Detect which cell encompasses the target text, then output its [x, y] center coordinate. 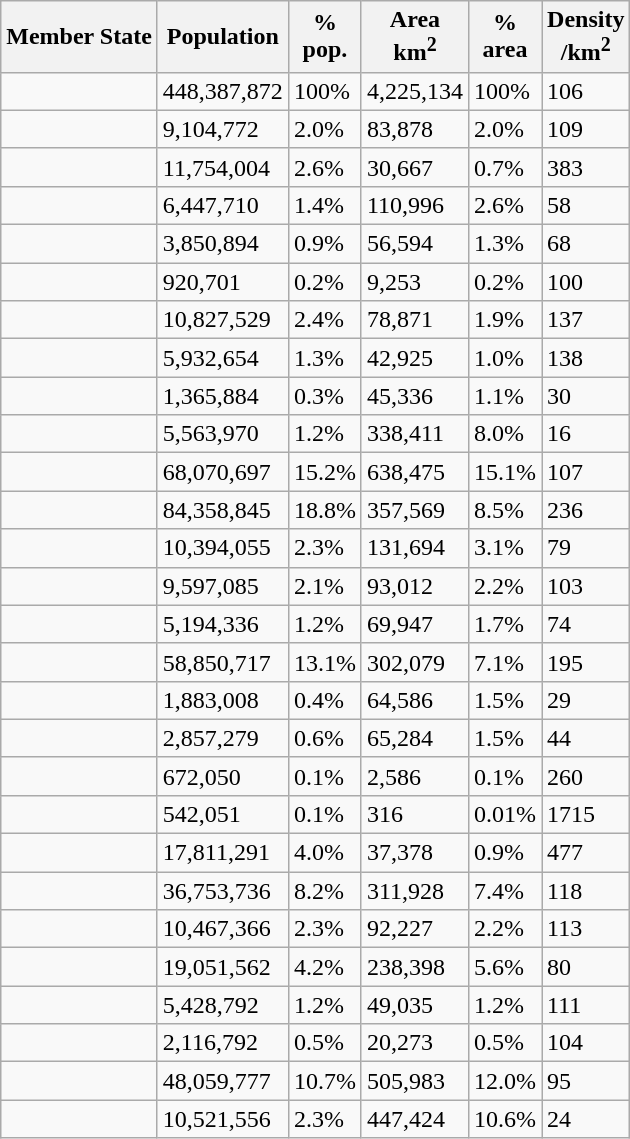
4.2% [324, 967]
138 [586, 358]
83,878 [414, 129]
12.0% [504, 1081]
5.6% [504, 967]
15.1% [504, 472]
3,850,894 [222, 244]
10,827,529 [222, 320]
Density/km2 [586, 37]
19,051,562 [222, 967]
29 [586, 700]
1,883,008 [222, 700]
92,227 [414, 929]
131,694 [414, 548]
16 [586, 434]
1,365,884 [222, 396]
5,932,654 [222, 358]
672,050 [222, 776]
316 [414, 814]
104 [586, 1043]
Areakm2 [414, 37]
311,928 [414, 891]
%pop. [324, 37]
505,983 [414, 1081]
18.8% [324, 510]
11,754,004 [222, 167]
45,336 [414, 396]
6,447,710 [222, 205]
103 [586, 586]
8.5% [504, 510]
8.0% [504, 434]
9,597,085 [222, 586]
448,387,872 [222, 91]
68 [586, 244]
0.4% [324, 700]
58,850,717 [222, 662]
44 [586, 738]
195 [586, 662]
2,116,792 [222, 1043]
80 [586, 967]
9,104,772 [222, 129]
1.0% [504, 358]
68,070,697 [222, 472]
%area [504, 37]
0.7% [504, 167]
95 [586, 1081]
5,563,970 [222, 434]
84,358,845 [222, 510]
13.1% [324, 662]
7.1% [504, 662]
638,475 [414, 472]
2,586 [414, 776]
37,378 [414, 853]
1715 [586, 814]
15.2% [324, 472]
260 [586, 776]
111 [586, 1005]
5,428,792 [222, 1005]
Member State [80, 37]
238,398 [414, 967]
106 [586, 91]
65,284 [414, 738]
338,411 [414, 434]
42,925 [414, 358]
7.4% [504, 891]
107 [586, 472]
2.4% [324, 320]
56,594 [414, 244]
0.01% [504, 814]
542,051 [222, 814]
383 [586, 167]
1.9% [504, 320]
2.1% [324, 586]
64,586 [414, 700]
477 [586, 853]
447,424 [414, 1119]
357,569 [414, 510]
48,059,777 [222, 1081]
30 [586, 396]
1.4% [324, 205]
93,012 [414, 586]
30,667 [414, 167]
0.3% [324, 396]
113 [586, 929]
58 [586, 205]
110,996 [414, 205]
10,394,055 [222, 548]
302,079 [414, 662]
69,947 [414, 624]
1.7% [504, 624]
118 [586, 891]
17,811,291 [222, 853]
10,521,556 [222, 1119]
10.6% [504, 1119]
74 [586, 624]
137 [586, 320]
5,194,336 [222, 624]
8.2% [324, 891]
79 [586, 548]
36,753,736 [222, 891]
78,871 [414, 320]
24 [586, 1119]
Population [222, 37]
4,225,134 [414, 91]
1.1% [504, 396]
2,857,279 [222, 738]
10.7% [324, 1081]
49,035 [414, 1005]
4.0% [324, 853]
236 [586, 510]
920,701 [222, 282]
100 [586, 282]
0.6% [324, 738]
3.1% [504, 548]
20,273 [414, 1043]
109 [586, 129]
10,467,366 [222, 929]
9,253 [414, 282]
